Pinpoint the cell where the given text exists, returning its (x, y) midpoint coordinate. 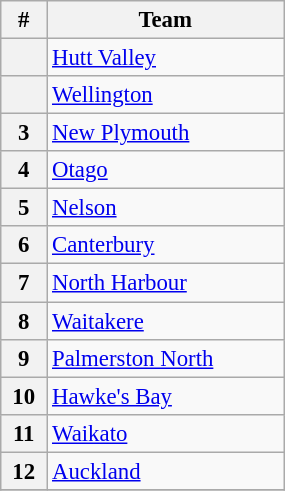
Waikato (166, 433)
Nelson (166, 208)
# (24, 20)
4 (24, 170)
New Plymouth (166, 133)
8 (24, 321)
5 (24, 208)
Palmerston North (166, 358)
Hutt Valley (166, 58)
9 (24, 358)
7 (24, 283)
Wellington (166, 95)
Otago (166, 170)
Hawke's Bay (166, 396)
Waitakere (166, 321)
Canterbury (166, 245)
12 (24, 471)
10 (24, 396)
North Harbour (166, 283)
Team (166, 20)
11 (24, 433)
6 (24, 245)
3 (24, 133)
Auckland (166, 471)
